Locate the cell with the specified text and output its (x, y) center coordinate. 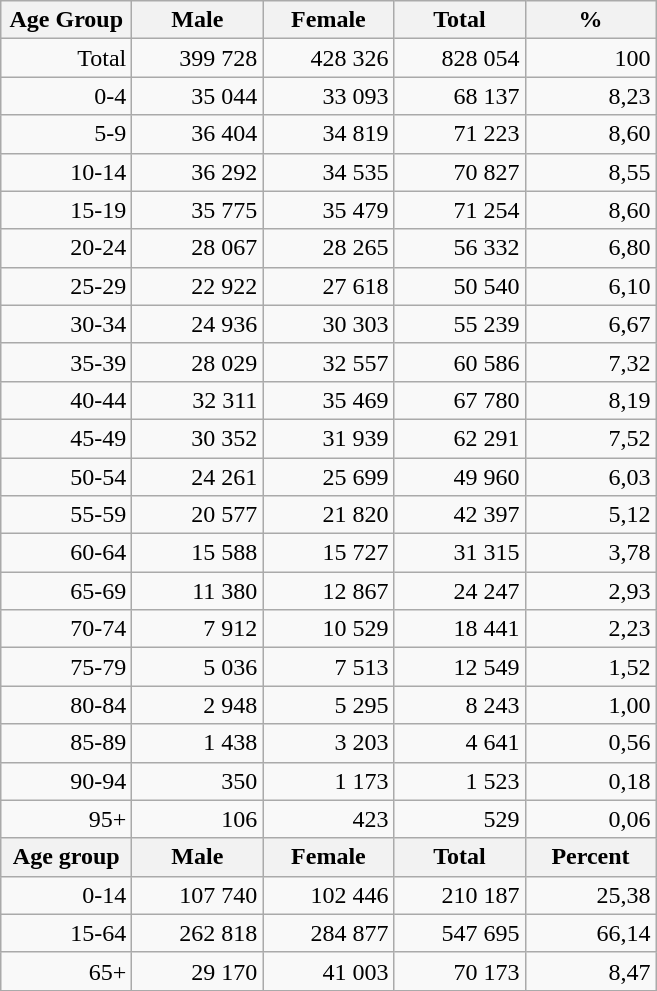
0,56 (590, 743)
11 380 (198, 591)
8,47 (590, 971)
399 728 (198, 58)
30-34 (66, 324)
350 (198, 781)
85-89 (66, 743)
50-54 (66, 477)
7 513 (328, 667)
30 303 (328, 324)
529 (460, 819)
7,52 (590, 438)
0-14 (66, 895)
70-74 (66, 629)
27 618 (328, 286)
30 352 (198, 438)
2 948 (198, 705)
15-64 (66, 933)
100 (590, 58)
10-14 (66, 172)
70 827 (460, 172)
6,10 (590, 286)
62 291 (460, 438)
5,12 (590, 515)
70 173 (460, 971)
35 775 (198, 210)
547 695 (460, 933)
24 247 (460, 591)
8,19 (590, 400)
24 936 (198, 324)
8 243 (460, 705)
45-49 (66, 438)
106 (198, 819)
828 054 (460, 58)
10 529 (328, 629)
68 137 (460, 96)
32 557 (328, 362)
262 818 (198, 933)
4 641 (460, 743)
428 326 (328, 58)
15-19 (66, 210)
21 820 (328, 515)
71 223 (460, 134)
2,93 (590, 591)
25,38 (590, 895)
49 960 (460, 477)
107 740 (198, 895)
7,32 (590, 362)
28 067 (198, 248)
12 867 (328, 591)
60-64 (66, 553)
67 780 (460, 400)
1 173 (328, 781)
210 187 (460, 895)
55 239 (460, 324)
22 922 (198, 286)
2,23 (590, 629)
Age Group (66, 20)
28 265 (328, 248)
35 479 (328, 210)
65-69 (66, 591)
5 036 (198, 667)
18 441 (460, 629)
8,55 (590, 172)
25 699 (328, 477)
36 292 (198, 172)
% (590, 20)
Percent (590, 857)
0,06 (590, 819)
65+ (66, 971)
6,03 (590, 477)
5-9 (66, 134)
71 254 (460, 210)
35-39 (66, 362)
31 939 (328, 438)
1 523 (460, 781)
24 261 (198, 477)
50 540 (460, 286)
28 029 (198, 362)
423 (328, 819)
95+ (66, 819)
55-59 (66, 515)
33 093 (328, 96)
1 438 (198, 743)
1,52 (590, 667)
0,18 (590, 781)
40-44 (66, 400)
66,14 (590, 933)
12 549 (460, 667)
31 315 (460, 553)
102 446 (328, 895)
3 203 (328, 743)
60 586 (460, 362)
32 311 (198, 400)
90-94 (66, 781)
80-84 (66, 705)
20 577 (198, 515)
15 727 (328, 553)
25-29 (66, 286)
Age group (66, 857)
6,67 (590, 324)
41 003 (328, 971)
75-79 (66, 667)
35 044 (198, 96)
56 332 (460, 248)
5 295 (328, 705)
15 588 (198, 553)
1,00 (590, 705)
35 469 (328, 400)
7 912 (198, 629)
3,78 (590, 553)
20-24 (66, 248)
34 535 (328, 172)
8,23 (590, 96)
6,80 (590, 248)
284 877 (328, 933)
0-4 (66, 96)
34 819 (328, 134)
36 404 (198, 134)
42 397 (460, 515)
29 170 (198, 971)
